Pinpoint the cell where the given text exists, returning its (X, Y) midpoint coordinate. 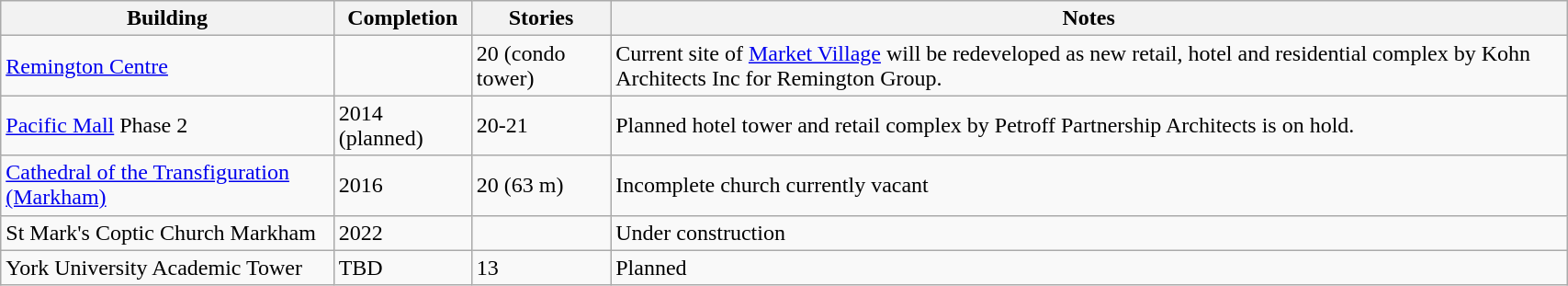
Completion (402, 18)
2014 (planned) (402, 125)
Planned hotel tower and retail complex by Petroff Partnership Architects is on hold. (1089, 125)
20-21 (540, 125)
13 (540, 268)
Incomplete church currently vacant (1089, 186)
TBD (402, 268)
York University Academic Tower (167, 268)
Building (167, 18)
Notes (1089, 18)
Current site of Market Village will be redeveloped as new retail, hotel and residential complex by Kohn Architects Inc for Remington Group. (1089, 66)
2022 (402, 233)
St Mark's Coptic Church Markham (167, 233)
Remington Centre (167, 66)
Stories (540, 18)
Under construction (1089, 233)
20 (condo tower) (540, 66)
Pacific Mall Phase 2 (167, 125)
Cathedral of the Transfiguration (Markham) (167, 186)
Planned (1089, 268)
2016 (402, 186)
20 (63 m) (540, 186)
